Locate the cell with the specified text and output its [X, Y] center coordinate. 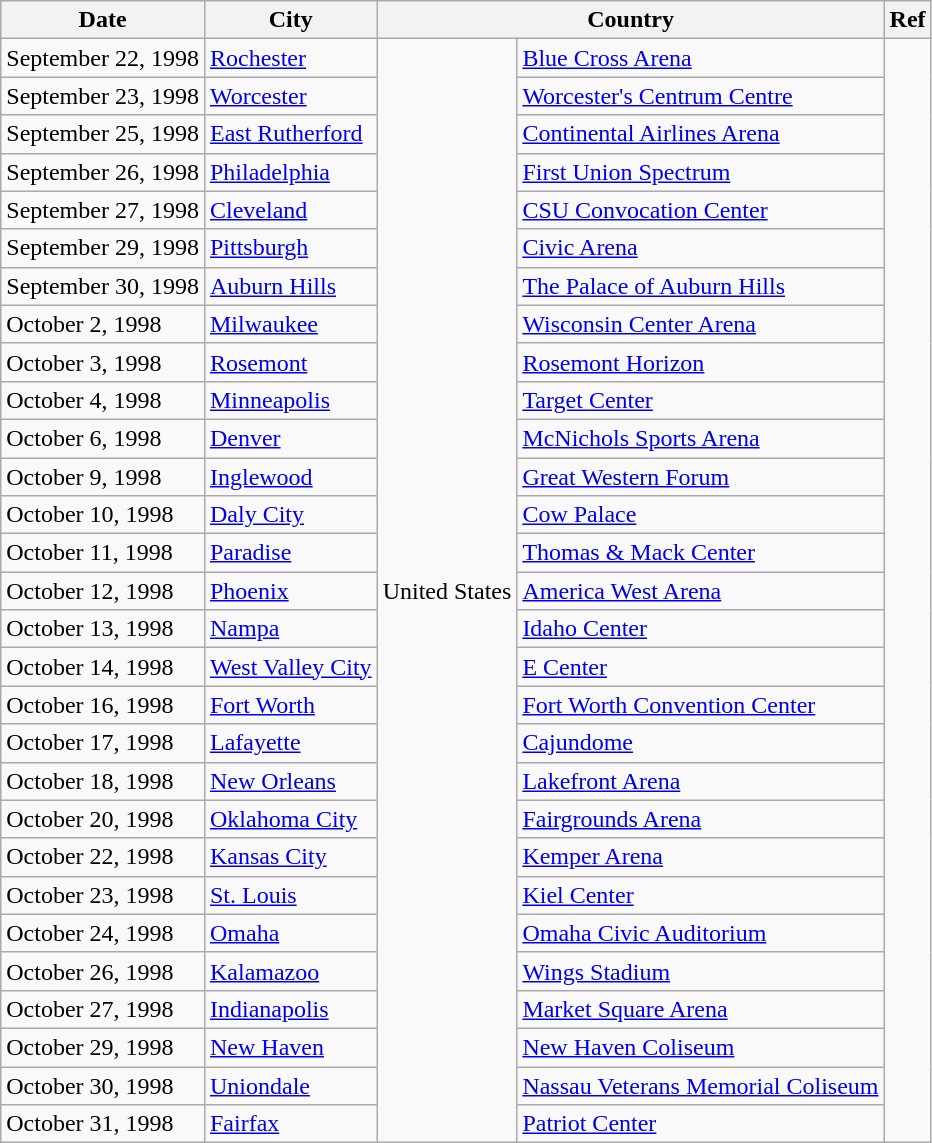
Denver [290, 438]
Inglewood [290, 477]
Target Center [700, 400]
The Palace of Auburn Hills [700, 286]
October 4, 1998 [103, 400]
Fairfax [290, 1124]
Lakefront Arena [700, 781]
Worcester's Centrum Centre [700, 96]
October 2, 1998 [103, 324]
Kansas City [290, 857]
Wisconsin Center Arena [700, 324]
West Valley City [290, 667]
City [290, 20]
October 27, 1998 [103, 1009]
Market Square Arena [700, 1009]
September 27, 1998 [103, 210]
Worcester [290, 96]
Cow Palace [700, 515]
St. Louis [290, 895]
October 9, 1998 [103, 477]
October 18, 1998 [103, 781]
Auburn Hills [290, 286]
Rosemont Horizon [700, 362]
October 12, 1998 [103, 591]
October 10, 1998 [103, 515]
Kemper Arena [700, 857]
Lafayette [290, 743]
Oklahoma City [290, 819]
October 20, 1998 [103, 819]
Paradise [290, 553]
October 22, 1998 [103, 857]
September 30, 1998 [103, 286]
Thomas & Mack Center [700, 553]
New Haven Coliseum [700, 1047]
October 13, 1998 [103, 629]
October 23, 1998 [103, 895]
Philadelphia [290, 172]
East Rutherford [290, 134]
Patriot Center [700, 1124]
Minneapolis [290, 400]
Omaha Civic Auditorium [700, 933]
September 26, 1998 [103, 172]
Cleveland [290, 210]
Uniondale [290, 1085]
October 14, 1998 [103, 667]
United States [447, 591]
Nampa [290, 629]
Great Western Forum [700, 477]
Blue Cross Arena [700, 58]
Indianapolis [290, 1009]
September 23, 1998 [103, 96]
Rochester [290, 58]
America West Arena [700, 591]
New Haven [290, 1047]
October 3, 1998 [103, 362]
CSU Convocation Center [700, 210]
September 25, 1998 [103, 134]
Cajundome [700, 743]
October 29, 1998 [103, 1047]
Milwaukee [290, 324]
October 26, 1998 [103, 971]
Phoenix [290, 591]
Civic Arena [700, 248]
October 24, 1998 [103, 933]
First Union Spectrum [700, 172]
Country [630, 20]
September 29, 1998 [103, 248]
Rosemont [290, 362]
October 31, 1998 [103, 1124]
September 22, 1998 [103, 58]
New Orleans [290, 781]
Fort Worth Convention Center [700, 705]
October 30, 1998 [103, 1085]
Kiel Center [700, 895]
Continental Airlines Arena [700, 134]
October 6, 1998 [103, 438]
Omaha [290, 933]
Date [103, 20]
Daly City [290, 515]
Wings Stadium [700, 971]
Ref [908, 20]
October 16, 1998 [103, 705]
Pittsburgh [290, 248]
Idaho Center [700, 629]
McNichols Sports Arena [700, 438]
E Center [700, 667]
Fort Worth [290, 705]
Fairgrounds Arena [700, 819]
Kalamazoo [290, 971]
October 17, 1998 [103, 743]
October 11, 1998 [103, 553]
Nassau Veterans Memorial Coliseum [700, 1085]
